Scan for the cell matching the given text and deliver its [X, Y] coordinate at center. 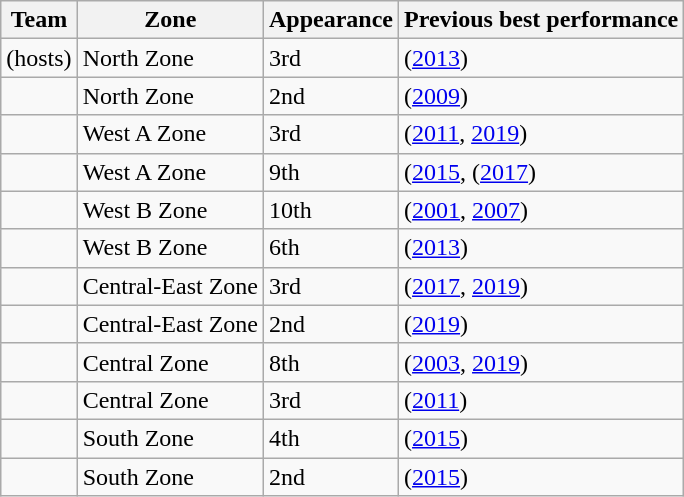
(2019) [542, 324]
(2001, 2007) [542, 210]
(hosts) [39, 58]
8th [330, 362]
(2009) [542, 96]
Team [39, 20]
4th [330, 438]
10th [330, 210]
(2011) [542, 400]
(2011, 2019) [542, 134]
6th [330, 248]
(2017, 2019) [542, 286]
Zone [170, 20]
Appearance [330, 20]
Previous best performance [542, 20]
(2003, 2019) [542, 362]
(2015, (2017) [542, 172]
9th [330, 172]
